From the cell containing the given text, extract its center point as [x, y] coordinate. 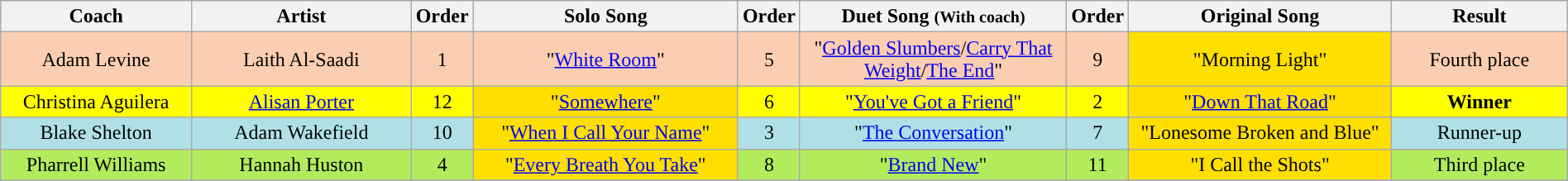
"Every Breath You Take" [605, 164]
Laith Al-Saadi [301, 60]
2 [1098, 102]
9 [1098, 60]
Result [1479, 17]
"I Call the Shots" [1260, 164]
Artist [301, 17]
"You've Got a Friend" [933, 102]
12 [442, 102]
Hannah Huston [301, 164]
Solo Song [605, 17]
"Down That Road" [1260, 102]
Third place [1479, 164]
"The Conversation" [933, 133]
8 [769, 164]
"Morning Light" [1260, 60]
4 [442, 164]
Pharrell Williams [96, 164]
Coach [96, 17]
Alisan Porter [301, 102]
6 [769, 102]
Blake Shelton [96, 133]
7 [1098, 133]
Duet Song (With coach) [933, 17]
Adam Levine [96, 60]
11 [1098, 164]
10 [442, 133]
"White Room" [605, 60]
Christina Aguilera [96, 102]
"Golden Slumbers/Carry That Weight/The End" [933, 60]
Runner-up [1479, 133]
3 [769, 133]
"Somewhere" [605, 102]
5 [769, 60]
1 [442, 60]
Adam Wakefield [301, 133]
Fourth place [1479, 60]
Original Song [1260, 17]
"When I Call Your Name" [605, 133]
"Brand New" [933, 164]
"Lonesome Broken and Blue" [1260, 133]
Winner [1479, 102]
